Return (x, y) of the center of cell containing provided text 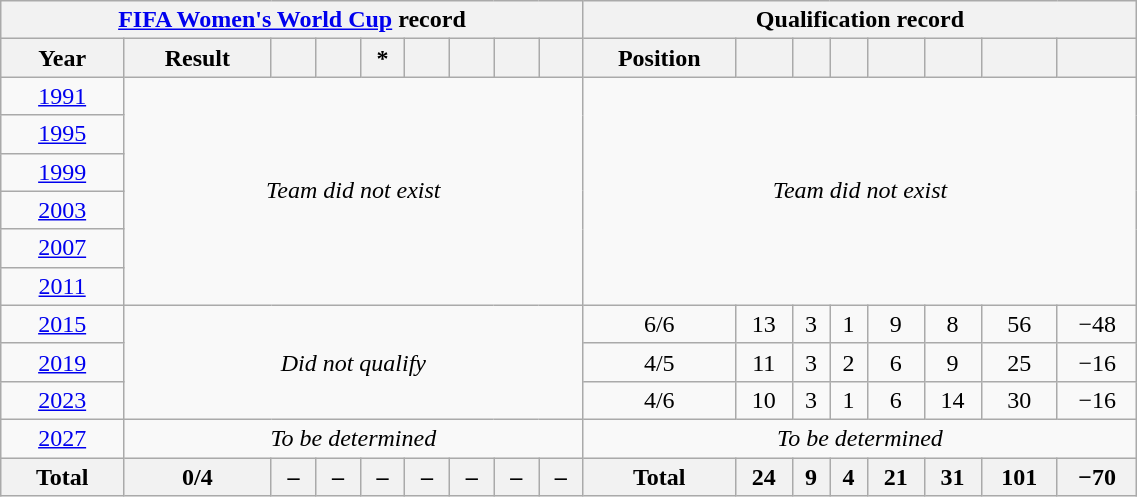
2 (848, 362)
−48 (1096, 324)
Did not qualify (354, 362)
8 (952, 324)
0/4 (198, 477)
21 (896, 477)
56 (1019, 324)
4/5 (659, 362)
* (382, 58)
2027 (62, 438)
14 (952, 400)
2015 (62, 324)
10 (764, 400)
2023 (62, 400)
2007 (62, 248)
24 (764, 477)
Year (62, 58)
30 (1019, 400)
4/6 (659, 400)
−70 (1096, 477)
4 (848, 477)
FIFA Women's World Cup record (292, 20)
6/6 (659, 324)
2011 (62, 286)
1991 (62, 96)
Qualification record (860, 20)
13 (764, 324)
1999 (62, 172)
2003 (62, 210)
101 (1019, 477)
Result (198, 58)
25 (1019, 362)
11 (764, 362)
Position (659, 58)
2019 (62, 362)
1995 (62, 134)
31 (952, 477)
